Determine the [x, y] coordinate at the center of the cell enclosing the given text.  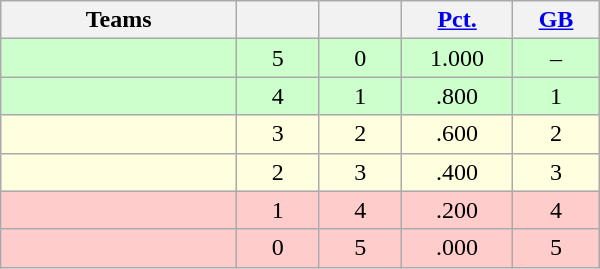
.600 [456, 134]
GB [556, 20]
Pct. [456, 20]
.000 [456, 248]
.400 [456, 172]
.200 [456, 210]
– [556, 58]
1.000 [456, 58]
.800 [456, 96]
Teams [119, 20]
